From the cell containing the given text, extract its center point as (x, y) coordinate. 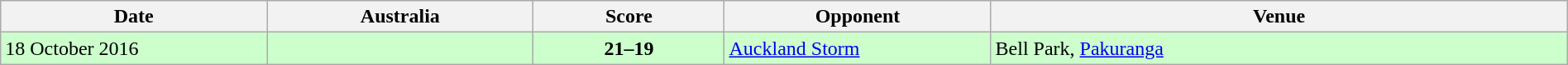
Auckland Storm (858, 48)
Venue (1279, 17)
18 October 2016 (134, 48)
Score (629, 17)
Opponent (858, 17)
Australia (400, 17)
Date (134, 17)
Bell Park, Pakuranga (1279, 48)
21–19 (629, 48)
